Extract the [x, y] coordinate from the center of the cell holding the provided text.  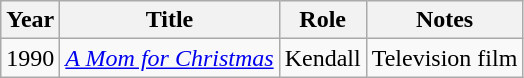
Role [322, 20]
Notes [444, 20]
A Mom for Christmas [170, 58]
1990 [30, 58]
Year [30, 20]
Title [170, 20]
Kendall [322, 58]
Television film [444, 58]
